Locate the cell with the specified text and output its (X, Y) center coordinate. 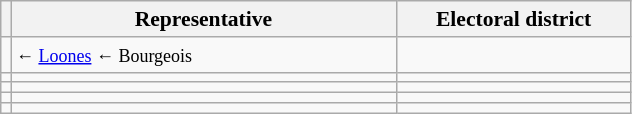
← Loones ← Bourgeois (204, 55)
Electoral district (514, 19)
Representative (204, 19)
